Determine the (X, Y) coordinate at the center of the cell enclosing the given text.  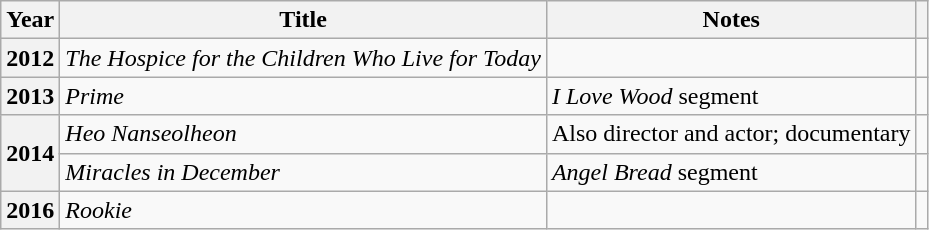
Title (304, 20)
Heo Nanseolheon (304, 134)
The Hospice for the Children Who Live for Today (304, 58)
2013 (30, 96)
Rookie (304, 210)
2012 (30, 58)
Prime (304, 96)
Also director and actor; documentary (731, 134)
Angel Bread segment (731, 172)
Notes (731, 20)
Year (30, 20)
2014 (30, 153)
I Love Wood segment (731, 96)
2016 (30, 210)
Miracles in December (304, 172)
